For the text-containing cell, return its midpoint in [x, y] coordinate format. 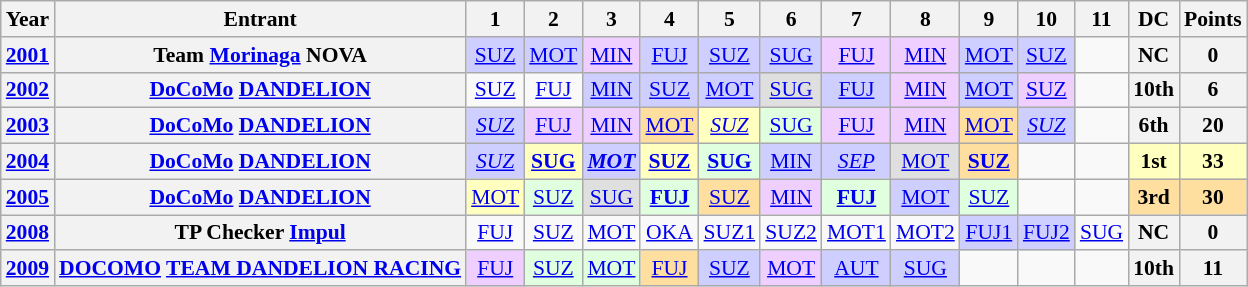
5 [730, 19]
MOT1 [856, 233]
Year [28, 19]
SUZ1 [730, 233]
DOCOMO TEAM DANDELION RACING [260, 269]
2008 [28, 233]
2 [553, 19]
MOT2 [926, 233]
2001 [28, 55]
SEP [856, 162]
Points [1213, 19]
3rd [1154, 197]
Entrant [260, 19]
2004 [28, 162]
AUT [856, 269]
2003 [28, 126]
2005 [28, 197]
FUJ2 [1046, 233]
OKA [669, 233]
1 [495, 19]
TP Checker Impul [260, 233]
2002 [28, 90]
1st [1154, 162]
DC [1154, 19]
8 [926, 19]
2009 [28, 269]
10 [1046, 19]
20 [1213, 126]
33 [1213, 162]
3 [611, 19]
FUJ1 [989, 233]
6th [1154, 126]
SUZ2 [791, 233]
9 [989, 19]
Team Morinaga NOVA [260, 55]
7 [856, 19]
4 [669, 19]
30 [1213, 197]
